Return (x, y) of the center of cell containing provided text 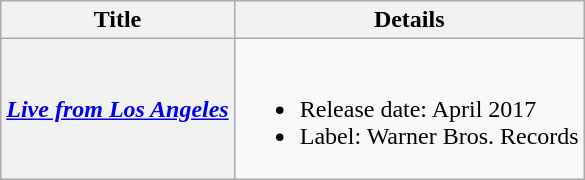
Release date: April 2017Label: Warner Bros. Records (409, 109)
Title (118, 20)
Live from Los Angeles (118, 109)
Details (409, 20)
